Provide the (X, Y) coordinate of the cell's center where the given text is located.  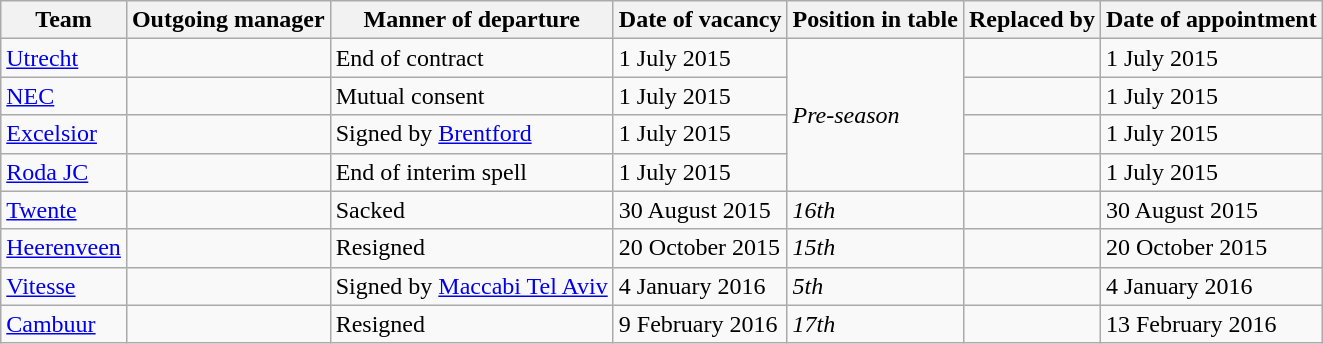
17th (875, 324)
Twente (64, 210)
End of interim spell (472, 172)
Heerenveen (64, 248)
NEC (64, 96)
13 February 2016 (1211, 324)
Team (64, 20)
Utrecht (64, 58)
Signed by Maccabi Tel Aviv (472, 286)
Position in table (875, 20)
Signed by Brentford (472, 134)
Outgoing manager (228, 20)
Cambuur (64, 324)
Sacked (472, 210)
15th (875, 248)
Excelsior (64, 134)
End of contract (472, 58)
Mutual consent (472, 96)
16th (875, 210)
5th (875, 286)
Pre-season (875, 115)
Vitesse (64, 286)
Date of appointment (1211, 20)
Manner of departure (472, 20)
Replaced by (1032, 20)
9 February 2016 (700, 324)
Date of vacancy (700, 20)
Roda JC (64, 172)
